Pinpoint the cell where the given text exists, returning its [X, Y] midpoint coordinate. 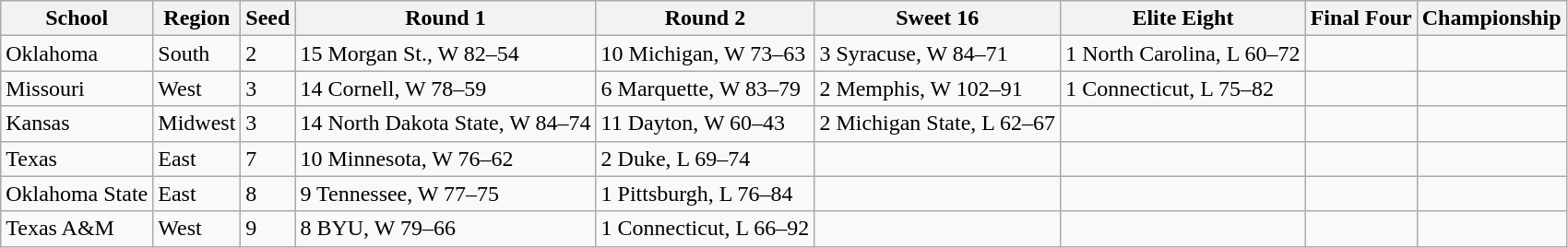
Missouri [77, 89]
Region [197, 18]
9 [267, 229]
Round 2 [705, 18]
Championship [1491, 18]
1 Connecticut, L 66–92 [705, 229]
2 Michigan State, L 62–67 [937, 124]
Final Four [1361, 18]
School [77, 18]
7 [267, 159]
Sweet 16 [937, 18]
Texas [77, 159]
9 Tennessee, W 77–75 [445, 194]
Round 1 [445, 18]
11 Dayton, W 60–43 [705, 124]
14 North Dakota State, W 84–74 [445, 124]
1 Connecticut, L 75–82 [1182, 89]
Oklahoma [77, 53]
Seed [267, 18]
10 Minnesota, W 76–62 [445, 159]
1 Pittsburgh, L 76–84 [705, 194]
Kansas [77, 124]
14 Cornell, W 78–59 [445, 89]
1 North Carolina, L 60–72 [1182, 53]
10 Michigan, W 73–63 [705, 53]
South [197, 53]
2 Duke, L 69–74 [705, 159]
Midwest [197, 124]
8 [267, 194]
Texas A&M [77, 229]
2 Memphis, W 102–91 [937, 89]
Elite Eight [1182, 18]
2 [267, 53]
15 Morgan St., W 82–54 [445, 53]
6 Marquette, W 83–79 [705, 89]
Oklahoma State [77, 194]
8 BYU, W 79–66 [445, 229]
3 Syracuse, W 84–71 [937, 53]
